Extract the (x, y) coordinate from the center of the cell holding the provided text.  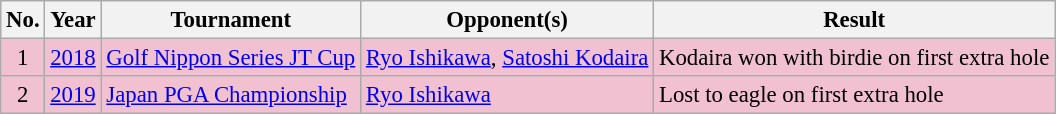
Opponent(s) (508, 20)
Tournament (231, 20)
No. (23, 20)
Ryo Ishikawa (508, 95)
Japan PGA Championship (231, 95)
Golf Nippon Series JT Cup (231, 58)
Lost to eagle on first extra hole (854, 95)
2018 (73, 58)
2 (23, 95)
Result (854, 20)
2019 (73, 95)
Ryo Ishikawa, Satoshi Kodaira (508, 58)
Year (73, 20)
1 (23, 58)
Kodaira won with birdie on first extra hole (854, 58)
